Return the [x, y] coordinate for the center point of the cell that contains the specified text.  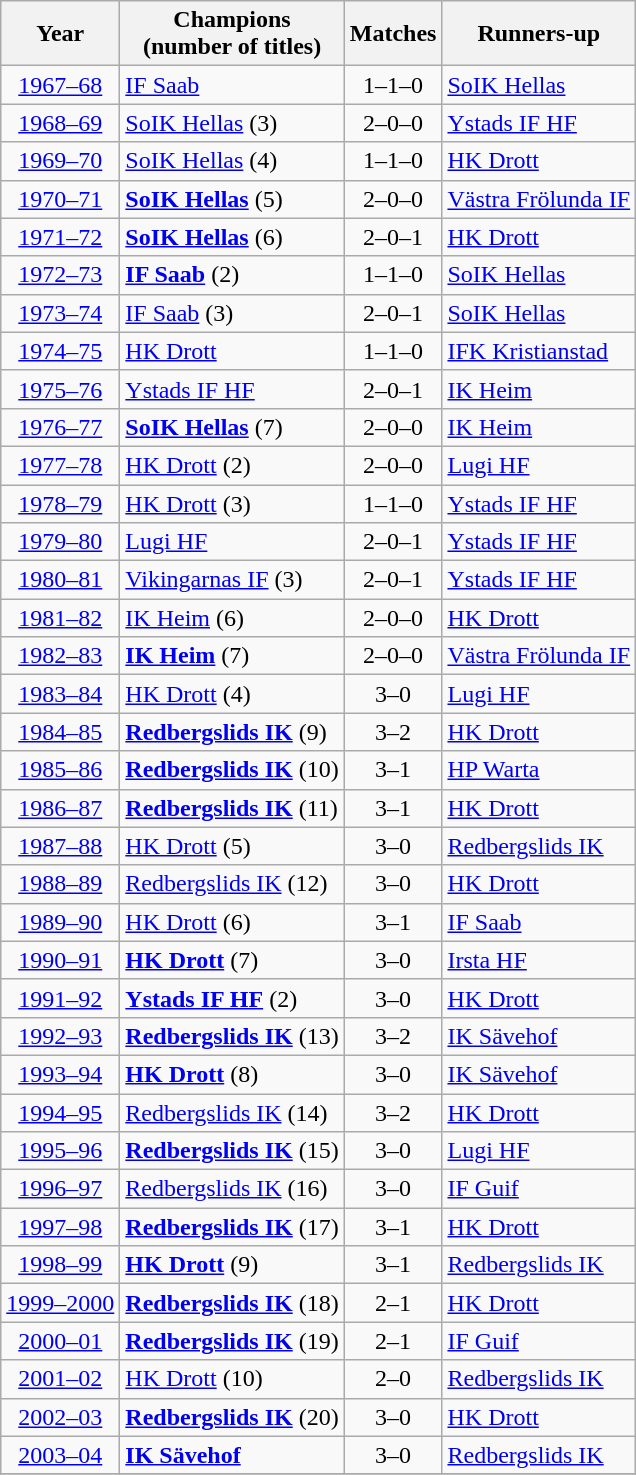
1994–95 [60, 1113]
Redbergslids IK (18) [232, 1303]
Ystads IF HF (2) [232, 998]
1999–2000 [60, 1303]
1984–85 [60, 732]
Runners-up [539, 34]
2001–02 [60, 1379]
Matches [393, 34]
HK Drott (8) [232, 1074]
1986–87 [60, 808]
2000–01 [60, 1341]
1975–76 [60, 389]
1991–92 [60, 998]
1977–78 [60, 465]
IK Heim (6) [232, 618]
HP Warta [539, 770]
IFK Kristianstad [539, 351]
Redbergslids IK (19) [232, 1341]
1973–74 [60, 313]
IK Heim (7) [232, 656]
HK Drott (6) [232, 922]
Champions(number of titles) [232, 34]
1981–82 [60, 618]
IF Saab (2) [232, 275]
Redbergslids IK (14) [232, 1113]
Irsta HF [539, 960]
1992–93 [60, 1036]
Redbergslids IK (17) [232, 1227]
1967–68 [60, 85]
1972–73 [60, 275]
1987–88 [60, 846]
Redbergslids IK (10) [232, 770]
HK Drott (4) [232, 694]
Redbergslids IK (15) [232, 1151]
Year [60, 34]
HK Drott (2) [232, 465]
SoIK Hellas (4) [232, 161]
1980–81 [60, 580]
HK Drott (9) [232, 1265]
HK Drott (7) [232, 960]
SoIK Hellas (6) [232, 237]
1974–75 [60, 351]
SoIK Hellas (7) [232, 427]
Vikingarnas IF (3) [232, 580]
Redbergslids IK (13) [232, 1036]
Redbergslids IK (20) [232, 1417]
2002–03 [60, 1417]
SoIK Hellas (3) [232, 123]
1979–80 [60, 542]
HK Drott (10) [232, 1379]
1968–69 [60, 123]
1982–83 [60, 656]
Redbergslids IK (11) [232, 808]
Redbergslids IK (9) [232, 732]
1990–91 [60, 960]
1989–90 [60, 922]
1970–71 [60, 199]
SoIK Hellas (5) [232, 199]
HK Drott (3) [232, 503]
1997–98 [60, 1227]
HK Drott (5) [232, 846]
2–0 [393, 1379]
1988–89 [60, 884]
IF Saab (3) [232, 313]
1983–84 [60, 694]
1995–96 [60, 1151]
2003–04 [60, 1455]
1993–94 [60, 1074]
1976–77 [60, 427]
1969–70 [60, 161]
1996–97 [60, 1189]
Redbergslids IK (16) [232, 1189]
1998–99 [60, 1265]
1985–86 [60, 770]
Redbergslids IK (12) [232, 884]
1978–79 [60, 503]
1971–72 [60, 237]
